Scan for the cell matching the given text and deliver its (X, Y) coordinate at center. 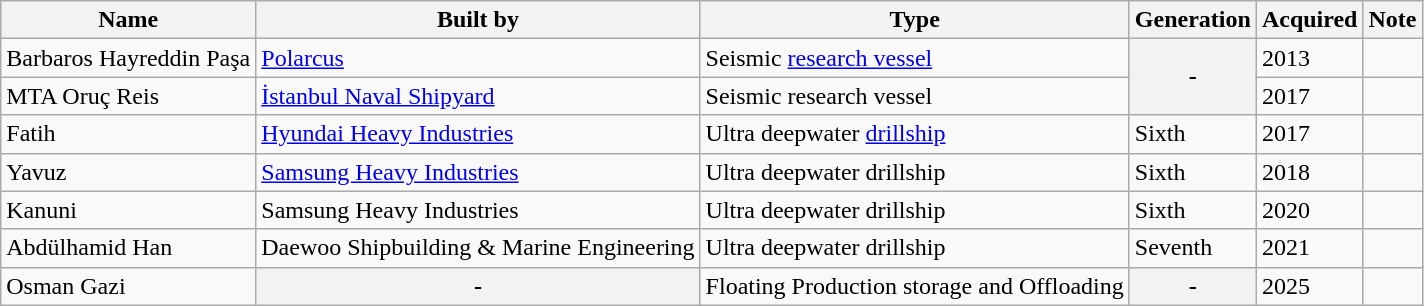
Hyundai Heavy Industries (478, 134)
Barbaros Hayreddin Paşa (128, 58)
Built by (478, 20)
Abdülhamid Han (128, 248)
2021 (1310, 248)
Floating Production storage and Offloading (914, 286)
İstanbul Naval Shipyard (478, 96)
2025 (1310, 286)
2018 (1310, 172)
Name (128, 20)
Seventh (1192, 248)
Generation (1192, 20)
Fatih (128, 134)
2020 (1310, 210)
Acquired (1310, 20)
Daewoo Shipbuilding & Marine Engineering (478, 248)
Polarcus (478, 58)
Note (1392, 20)
Osman Gazi (128, 286)
2013 (1310, 58)
MTA Oruç Reis (128, 96)
Kanuni (128, 210)
Yavuz (128, 172)
Type (914, 20)
